Pinpoint the cell where the given text exists, returning its [x, y] midpoint coordinate. 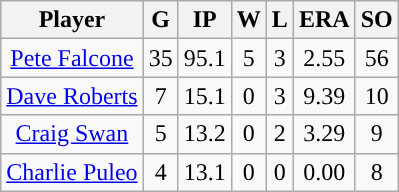
95.1 [204, 58]
13.2 [204, 134]
9.39 [324, 96]
Pete Falcone [72, 58]
3.29 [324, 134]
7 [160, 96]
SO [376, 20]
IP [204, 20]
8 [376, 172]
10 [376, 96]
13.1 [204, 172]
2.55 [324, 58]
ERA [324, 20]
2 [280, 134]
0.00 [324, 172]
Craig Swan [72, 134]
G [160, 20]
4 [160, 172]
56 [376, 58]
W [248, 20]
Dave Roberts [72, 96]
9 [376, 134]
Charlie Puleo [72, 172]
L [280, 20]
Player [72, 20]
35 [160, 58]
15.1 [204, 96]
